Find where the given text appears and provide that cell's center as (x, y) coordinate. 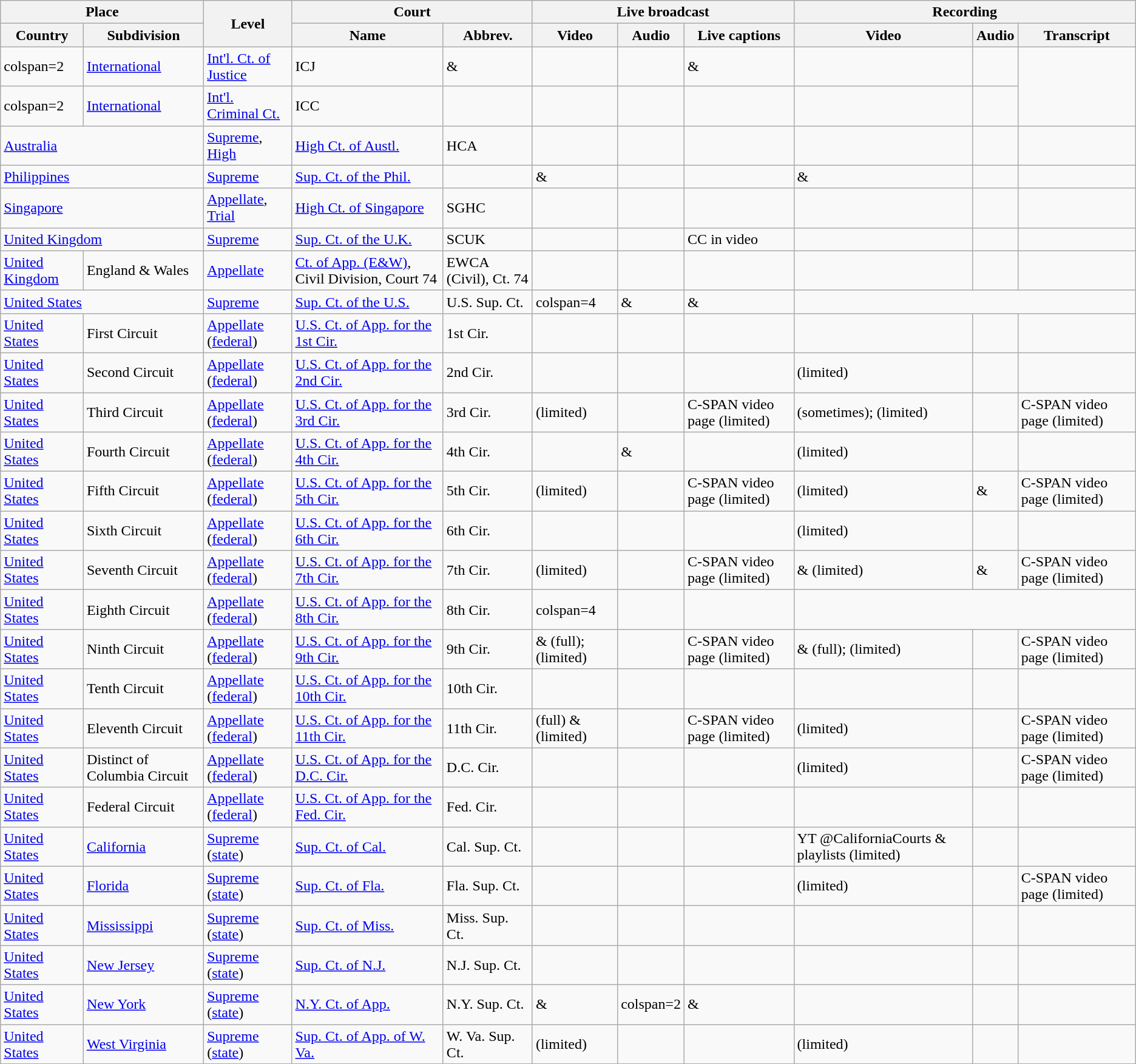
West Virginia (143, 1044)
Sup. Ct. of N.J. (368, 965)
Sup. Ct. of the U.K. (368, 239)
EWCA (Civil), Ct. 74 (488, 271)
Eighth Circuit (143, 609)
U.S. Ct. of App. for the 5th Cir. (368, 492)
U.S. Ct. of App. for the 2nd Cir. (368, 373)
Mississippi (143, 925)
U.S. Ct. of App. for the Fed. Cir. (368, 807)
11th Cir. (488, 728)
Level (248, 24)
(sometimes); (limited) (884, 412)
Court (412, 12)
CC in video (739, 239)
Sup. Ct. of Cal. (368, 846)
U.S. Ct. of App. for the D.C. Cir. (368, 767)
Sup. Ct. of Miss. (368, 925)
Live broadcast (663, 12)
Florida (143, 886)
N.Y. Sup. Ct. (488, 1004)
High Ct. of Singapore (368, 208)
Fed. Cir. (488, 807)
Transcript (1077, 35)
1st Cir. (488, 333)
U.S. Ct. of App. for the 11th Cir. (368, 728)
Country (42, 35)
New York (143, 1004)
YT @CaliforniaCourts & playlists (limited) (884, 846)
5th Cir. (488, 492)
Appellate (248, 271)
SGHC (488, 208)
Name (368, 35)
ICC (368, 106)
U.S. Sup. Ct. (488, 302)
U.S. Ct. of App. for the 3rd Cir. (368, 412)
Tenth Circuit (143, 688)
3rd Cir. (488, 412)
Fla. Sup. Ct. (488, 886)
Philippines (102, 177)
Seventh Circuit (143, 571)
Place (102, 12)
Int'l. Criminal Ct. (248, 106)
W. Va. Sup. Ct. (488, 1044)
Ct. of App. (E&W), Civil Division, Court 74 (368, 271)
Second Circuit (143, 373)
Fourth Circuit (143, 452)
California (143, 846)
Sup. Ct. of Fla. (368, 886)
Subdivision (143, 35)
Fifth Circuit (143, 492)
N.Y. Ct. of App. (368, 1004)
D.C. Cir. (488, 767)
Third Circuit (143, 412)
U.S. Ct. of App. for the 8th Cir. (368, 609)
U.S. Ct. of App. for the 1st Cir. (368, 333)
Sup. Ct. of App. of W. Va. (368, 1044)
7th Cir. (488, 571)
U.S. Ct. of App. for the 7th Cir. (368, 571)
High Ct. of Austl. (368, 146)
Eleventh Circuit (143, 728)
U.S. Ct. of App. for the 6th Cir. (368, 530)
Sup. Ct. of the Phil. (368, 177)
New Jersey (143, 965)
HCA (488, 146)
Appellate, Trial (248, 208)
Cal. Sup. Ct. (488, 846)
ICJ (368, 67)
England & Wales (143, 271)
Sixth Circuit (143, 530)
N.J. Sup. Ct. (488, 965)
Australia (102, 146)
10th Cir. (488, 688)
Live captions (739, 35)
9th Cir. (488, 649)
Ninth Circuit (143, 649)
Abbrev. (488, 35)
Miss. Sup. Ct. (488, 925)
8th Cir. (488, 609)
Singapore (102, 208)
4th Cir. (488, 452)
Sup. Ct. of the U.S. (368, 302)
Federal Circuit (143, 807)
& (limited) (884, 571)
First Circuit (143, 333)
Int'l. Ct. of Justice (248, 67)
SCUK (488, 239)
(full) & (limited) (575, 728)
Distinct of Columbia Circuit (143, 767)
U.S. Ct. of App. for the 10th Cir. (368, 688)
Supreme, High (248, 146)
U.S. Ct. of App. for the 4th Cir. (368, 452)
Recording (965, 12)
6th Cir. (488, 530)
2nd Cir. (488, 373)
U.S. Ct. of App. for the 9th Cir. (368, 649)
